Return the (X, Y) coordinate for the center point of the cell that contains the specified text.  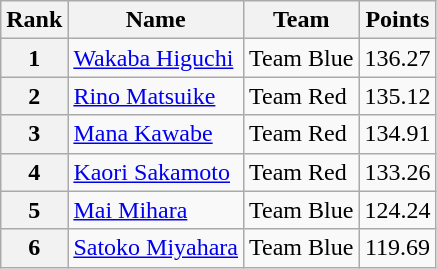
2 (34, 96)
Kaori Sakamoto (156, 172)
135.12 (398, 96)
Wakaba Higuchi (156, 58)
Rank (34, 20)
124.24 (398, 210)
133.26 (398, 172)
Name (156, 20)
1 (34, 58)
Points (398, 20)
5 (34, 210)
Mai Mihara (156, 210)
3 (34, 134)
Rino Matsuike (156, 96)
6 (34, 248)
Satoko Miyahara (156, 248)
136.27 (398, 58)
Team (302, 20)
134.91 (398, 134)
4 (34, 172)
119.69 (398, 248)
Mana Kawabe (156, 134)
